Return the [x, y] coordinate for the center point of the cell that contains the specified text.  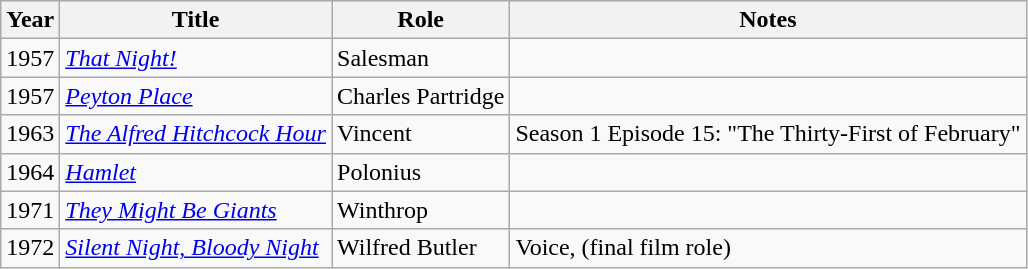
Winthrop [421, 210]
1964 [30, 172]
Wilfred Butler [421, 248]
Charles Partridge [421, 96]
1972 [30, 248]
The Alfred Hitchcock Hour [196, 134]
Year [30, 20]
Role [421, 20]
Vincent [421, 134]
Peyton Place [196, 96]
They Might Be Giants [196, 210]
1971 [30, 210]
Voice, (final film role) [768, 248]
Season 1 Episode 15: "The Thirty-First of February" [768, 134]
That Night! [196, 58]
Title [196, 20]
Notes [768, 20]
Hamlet [196, 172]
1963 [30, 134]
Silent Night, Bloody Night [196, 248]
Salesman [421, 58]
Polonius [421, 172]
